Pinpoint the cell where the given text exists, returning its [x, y] midpoint coordinate. 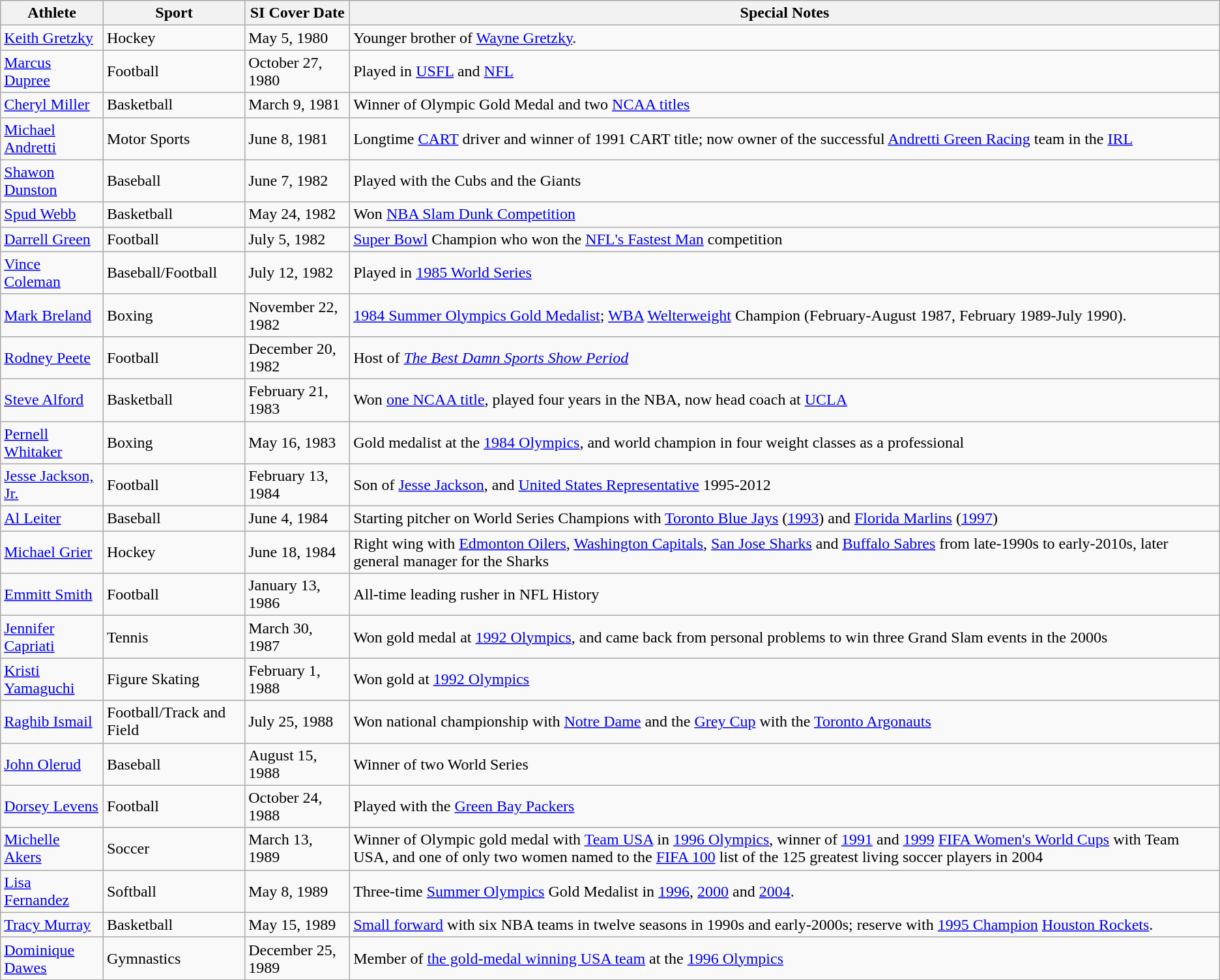
Small forward with six NBA teams in twelve seasons in 1990s and early-2000s; reserve with 1995 Champion Houston Rockets. [785, 925]
Tennis [173, 637]
Played with the Green Bay Packers [785, 807]
Marcus Dupree [52, 72]
March 30, 1987 [297, 637]
Lisa Fernandez [52, 891]
Won gold medal at 1992 Olympics, and came back from personal problems to win three Grand Slam events in the 2000s [785, 637]
May 8, 1989 [297, 891]
November 22, 1982 [297, 315]
August 15, 1988 [297, 764]
June 4, 1984 [297, 519]
October 27, 1980 [297, 72]
Rodney Peete [52, 357]
Darrell Green [52, 239]
Softball [173, 891]
Baseball/Football [173, 272]
Al Leiter [52, 519]
January 13, 1986 [297, 594]
February 1, 1988 [297, 679]
Raghib Ismail [52, 722]
Vince Coleman [52, 272]
Figure Skating [173, 679]
Tracy Murray [52, 925]
Emmitt Smith [52, 594]
Mark Breland [52, 315]
Michael Andretti [52, 138]
SI Cover Date [297, 13]
Jesse Jackson, Jr. [52, 485]
Motor Sports [173, 138]
Winner of Olympic Gold Medal and two NCAA titles [785, 105]
Dominique Dawes [52, 958]
Gold medalist at the 1984 Olympics, and world champion in four weight classes as a professional [785, 442]
Dorsey Levens [52, 807]
July 5, 1982 [297, 239]
Michael Grier [52, 553]
December 20, 1982 [297, 357]
July 12, 1982 [297, 272]
Football/Track and Field [173, 722]
June 7, 1982 [297, 181]
Won national championship with Notre Dame and the Grey Cup with the Toronto Argonauts [785, 722]
Younger brother of Wayne Gretzky. [785, 38]
All-time leading rusher in NFL History [785, 594]
Played in USFL and NFL [785, 72]
Shawon Dunston [52, 181]
Starting pitcher on World Series Champions with Toronto Blue Jays (1993) and Florida Marlins (1997) [785, 519]
March 13, 1989 [297, 848]
December 25, 1989 [297, 958]
Three-time Summer Olympics Gold Medalist in 1996, 2000 and 2004. [785, 891]
Spud Webb [52, 214]
Steve Alford [52, 400]
Played in 1985 World Series [785, 272]
Member of the gold-medal winning USA team at the 1996 Olympics [785, 958]
John Olerud [52, 764]
Special Notes [785, 13]
Son of Jesse Jackson, and United States Representative 1995-2012 [785, 485]
July 25, 1988 [297, 722]
Won gold at 1992 Olympics [785, 679]
Athlete [52, 13]
Won one NCAA title, played four years in the NBA, now head coach at UCLA [785, 400]
Gymnastics [173, 958]
Cheryl Miller [52, 105]
Winner of two World Series [785, 764]
June 8, 1981 [297, 138]
Played with the Cubs and the Giants [785, 181]
Won NBA Slam Dunk Competition [785, 214]
Sport [173, 13]
May 16, 1983 [297, 442]
October 24, 1988 [297, 807]
Longtime CART driver and winner of 1991 CART title; now owner of the successful Andretti Green Racing team in the IRL [785, 138]
Host of The Best Damn Sports Show Period [785, 357]
June 18, 1984 [297, 553]
1984 Summer Olympics Gold Medalist; WBA Welterweight Champion (February-August 1987, February 1989-July 1990). [785, 315]
May 5, 1980 [297, 38]
Keith Gretzky [52, 38]
February 21, 1983 [297, 400]
Michelle Akers [52, 848]
March 9, 1981 [297, 105]
Soccer [173, 848]
February 13, 1984 [297, 485]
May 15, 1989 [297, 925]
May 24, 1982 [297, 214]
Kristi Yamaguchi [52, 679]
Super Bowl Champion who won the NFL's Fastest Man competition [785, 239]
Jennifer Capriati [52, 637]
Pernell Whitaker [52, 442]
